Return the (x, y) coordinate for the center point of the cell that contains the specified text.  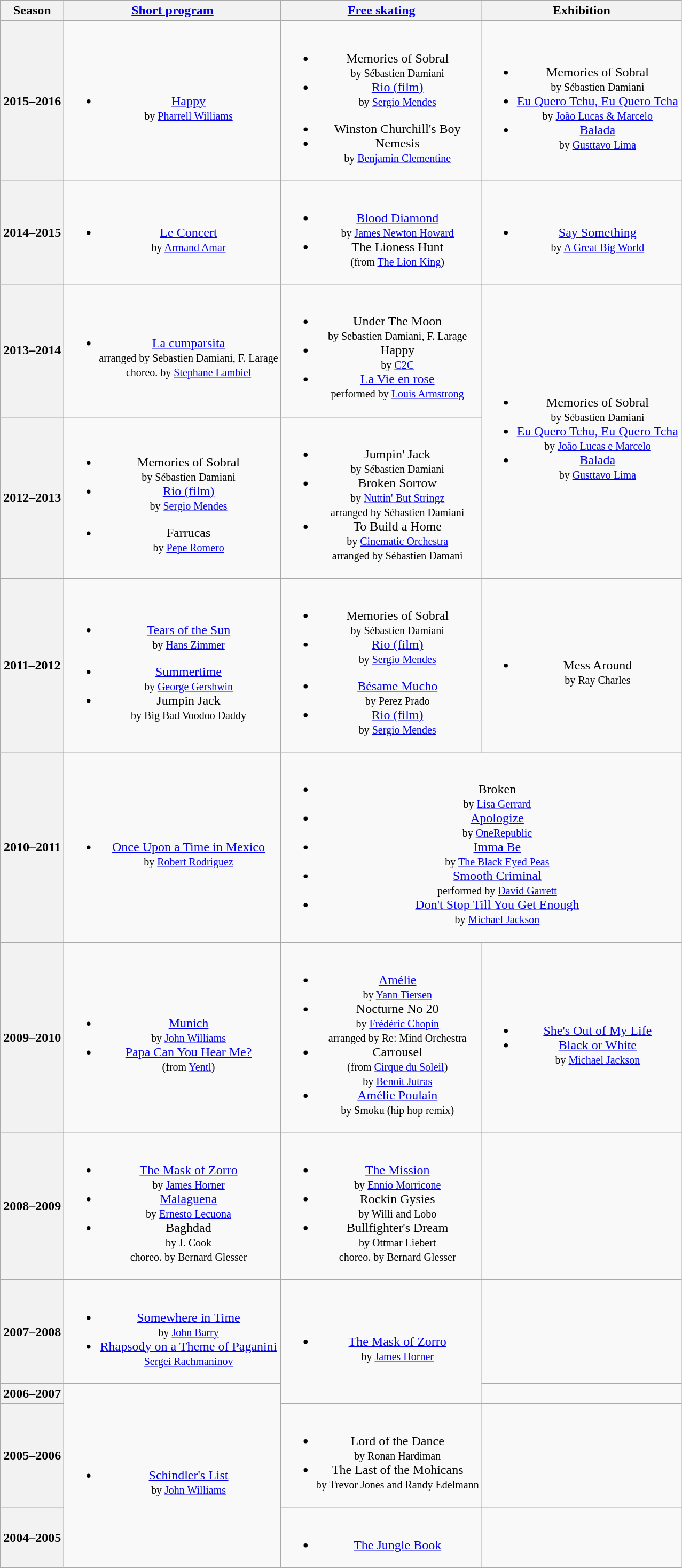
2012–2013 (32, 497)
The Mask of Zorro by James Horner (381, 1341)
Le Concert by Armand Amar (173, 232)
Once Upon a Time in Mexico by Robert Rodriguez (173, 847)
Memories of Sobral by Sébastien Damiani Rio (film) by Sergio Mendes Bésame Mucho by Perez Prado Rio (film) by Sergio Mendes (381, 665)
Free skating (381, 11)
Memories of Sobral by Sébastien Damiani Rio (film) by Sergio Mendes Winston Churchill's BoyNemesis by Benjamin Clementine (381, 100)
2013–2014 (32, 350)
Happy by Pharrell Williams (173, 100)
Schindler's List by John Williams (173, 1476)
2011–2012 (32, 665)
2008–2009 (32, 1206)
Under The Moon by Sebastien Damiani, F. Larage Happy by C2C La Vie en rose performed by Louis Armstrong (381, 350)
Memories of Sobral by Sébastien Damiani Eu Quero Tchu, Eu Quero Tcha by João Lucas e MarceloBalada by Gusttavo Lima (581, 431)
Lord of the Dance by Ronan Hardiman The Last of the Mohicans by Trevor Jones and Randy Edelmann (381, 1455)
The Mask of Zorro by James Horner Malaguena by Ernesto Lecuona Baghdad by J. Cook choreo. by Bernard Glesser (173, 1206)
Blood Diamond by James Newton Howard The Lioness Hunt (from The Lion King) (381, 232)
Say Something by A Great Big World (581, 232)
2014–2015 (32, 232)
2009–2010 (32, 1037)
Season (32, 11)
2007–2008 (32, 1331)
Somewhere in Time by John Barry Rhapsody on a Theme of Paganini Sergei Rachmaninov (173, 1331)
Memories of Sobral by Sébastien Damiani Eu Quero Tchu, Eu Quero Tcha by João Lucas & Marcelo Balada by Gusttavo Lima (581, 100)
2004–2005 (32, 1538)
Tears of the Sun by Hans Zimmer Summertime by George Gershwin Jumpin Jack by Big Bad Voodoo Daddy (173, 665)
2006–2007 (32, 1393)
Mess Around by Ray Charles (581, 665)
2010–2011 (32, 847)
La cumparsita arranged by Sebastien Damiani, F. Larage choreo. by Stephane Lambiel (173, 350)
The Jungle Book (381, 1538)
Munich by John Williams Papa Can You Hear Me? (from Yentl) (173, 1037)
Memories of Sobral by Sébastien Damiani Rio (film) by Sergio Mendes Farrucas by Pepe Romero (173, 497)
She's Out of My LifeBlack or White by Michael Jackson (581, 1037)
2015–2016 (32, 100)
The Mission by Ennio Morricone Rockin Gysies by Willi and Lobo Bullfighter's Dream by Ottmar Liebert choreo. by Bernard Glesser (381, 1206)
2005–2006 (32, 1455)
Short program (173, 11)
Exhibition (581, 11)
